Provide the (X, Y) coordinate of the cell's center where the given text is located.  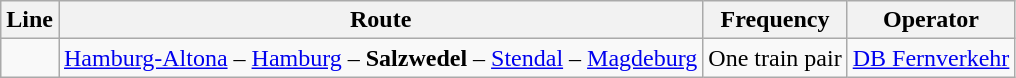
Operator (931, 20)
One train pair (775, 58)
Frequency (775, 20)
DB Fernverkehr (931, 58)
Hamburg-Altona – Hamburg – Salzwedel – Stendal – Magdeburg (380, 58)
Route (380, 20)
Line (30, 20)
